Pinpoint the cell where the given text exists, returning its (X, Y) midpoint coordinate. 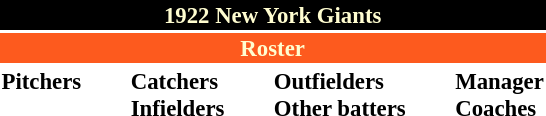
1922 New York Giants (272, 15)
Roster (272, 48)
